Provide the (X, Y) coordinate of the cell's center where the given text is located.  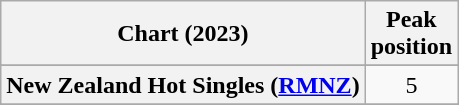
Peakposition (411, 34)
Chart (2023) (183, 34)
5 (411, 85)
New Zealand Hot Singles (RMNZ) (183, 85)
